Return [x, y] of the center of cell containing provided text 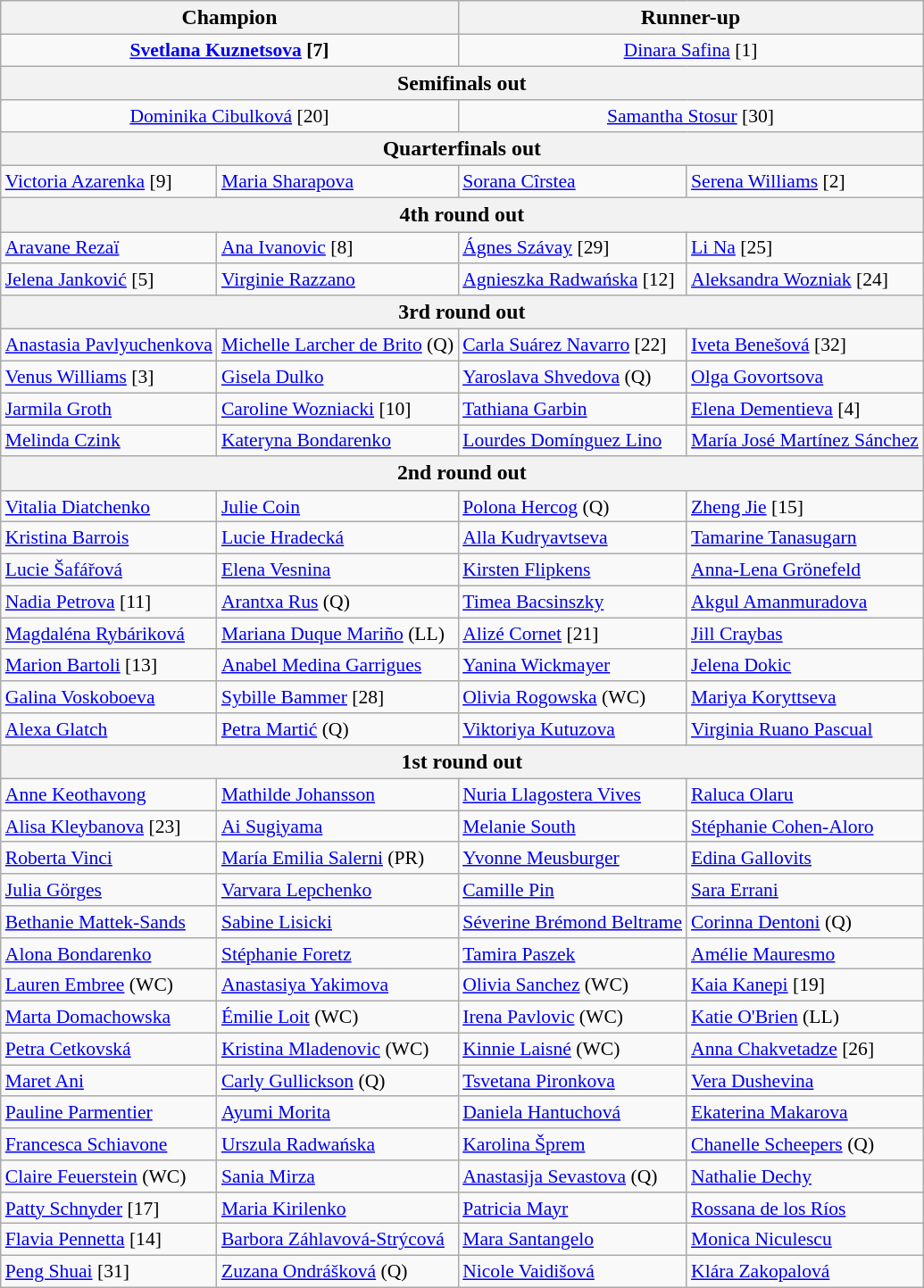
Semifinals out [462, 84]
Julie Coin [337, 507]
Rossana de los Ríos [805, 1209]
Kinnie Laisné (WC) [572, 1050]
Vitalia Diatchenko [109, 507]
Yaroslava Shvedova (Q) [572, 378]
Yanina Wickmayer [572, 666]
Elena Dementieva [4] [805, 409]
Kaia Kanepi [19] [805, 985]
Michelle Larcher de Brito (Q) [337, 345]
Katie O'Brien (LL) [805, 1018]
Melinda Czink [109, 441]
Alizé Cornet [21] [572, 634]
Urszula Radwańska [337, 1144]
Elena Vesnina [337, 570]
Mathilde Johansson [337, 795]
Serena Williams [2] [805, 182]
Venus Williams [3] [109, 378]
Dinara Safina [1] [691, 51]
Alona Bondarenko [109, 954]
Galina Voskoboeva [109, 697]
Magdaléna Rybáriková [109, 634]
Anastasiya Yakimova [337, 985]
Vera Dushevina [805, 1081]
Anna-Lena Grönefeld [805, 570]
Lauren Embree (WC) [109, 985]
1st round out [462, 762]
Ágnes Szávay [29] [572, 248]
Viktoriya Kutuzova [572, 729]
Olga Govortsova [805, 378]
Yvonne Meusburger [572, 859]
Barbora Záhlavová-Strýcová [337, 1240]
Agnieszka Radwańska [12] [572, 280]
Peng Shuai [31] [109, 1272]
Marta Domachowska [109, 1018]
Iveta Benešová [32] [805, 345]
Tamira Paszek [572, 954]
Li Na [25] [805, 248]
Samantha Stosur [30] [691, 117]
Francesca Schiavone [109, 1144]
Patty Schnyder [17] [109, 1209]
Séverine Brémond Beltrame [572, 922]
Patricia Mayr [572, 1209]
Zheng Jie [15] [805, 507]
Sybille Bammer [28] [337, 697]
Alexa Glatch [109, 729]
Kirsten Flipkens [572, 570]
Stéphanie Foretz [337, 954]
Ayumi Morita [337, 1113]
Maria Sharapova [337, 182]
Anastasija Sevastova (Q) [572, 1176]
Sabine Lisicki [337, 922]
Claire Feuerstein (WC) [109, 1176]
Monica Niculescu [805, 1240]
Carla Suárez Navarro [22] [572, 345]
Maret Ani [109, 1081]
Klára Zakopalová [805, 1272]
Virginie Razzano [337, 280]
Nuria Llagostera Vives [572, 795]
4th round out [462, 215]
Svetlana Kuznetsova [7] [229, 51]
Melanie South [572, 827]
Gisela Dulko [337, 378]
Runner-up [691, 18]
Anastasia Pavlyuchenkova [109, 345]
Dominika Cibulková [20] [229, 117]
Ana Ivanovic [8] [337, 248]
Jill Craybas [805, 634]
María Emilia Salerni (PR) [337, 859]
Alla Kudryavtseva [572, 538]
Edina Gallovits [805, 859]
3rd round out [462, 312]
Corinna Dentoni (Q) [805, 922]
Camille Pin [572, 890]
Nadia Petrova [11] [109, 602]
Akgul Amanmuradova [805, 602]
Roberta Vinci [109, 859]
Carly Gullickson (Q) [337, 1081]
Petra Martić (Q) [337, 729]
Pauline Parmentier [109, 1113]
Lucie Hradecká [337, 538]
Chanelle Scheepers (Q) [805, 1144]
Karolina Šprem [572, 1144]
Kristina Barrois [109, 538]
Ekaterina Makarova [805, 1113]
Varvara Lepchenko [337, 890]
Sania Mirza [337, 1176]
Lucie Šafářová [109, 570]
Nathalie Dechy [805, 1176]
Caroline Wozniacki [10] [337, 409]
Sorana Cîrstea [572, 182]
Kristina Mladenovic (WC) [337, 1050]
Kateryna Bondarenko [337, 441]
Olivia Rogowska (WC) [572, 697]
Champion [229, 18]
Irena Pavlovic (WC) [572, 1018]
2nd round out [462, 474]
Amélie Mauresmo [805, 954]
Tamarine Tanasugarn [805, 538]
Quarterfinals out [462, 149]
Aravane Rezaï [109, 248]
Jelena Dokic [805, 666]
Polona Hercog (Q) [572, 507]
Ai Sugiyama [337, 827]
Sara Errani [805, 890]
Mariana Duque Mariño (LL) [337, 634]
Lourdes Domínguez Lino [572, 441]
Marion Bartoli [13] [109, 666]
Alisa Kleybanova [23] [109, 827]
Virginia Ruano Pascual [805, 729]
Anna Chakvetadze [26] [805, 1050]
Anabel Medina Garrigues [337, 666]
Olivia Sanchez (WC) [572, 985]
Zuzana Ondrášková (Q) [337, 1272]
Jarmila Groth [109, 409]
Mariya Koryttseva [805, 697]
Timea Bacsinszky [572, 602]
Stéphanie Cohen-Aloro [805, 827]
Arantxa Rus (Q) [337, 602]
Aleksandra Wozniak [24] [805, 280]
Julia Görges [109, 890]
Maria Kirilenko [337, 1209]
Anne Keothavong [109, 795]
Jelena Janković [5] [109, 280]
Émilie Loit (WC) [337, 1018]
Mara Santangelo [572, 1240]
Victoria Azarenka [9] [109, 182]
Tsvetana Pironkova [572, 1081]
María José Martínez Sánchez [805, 441]
Flavia Pennetta [14] [109, 1240]
Tathiana Garbin [572, 409]
Raluca Olaru [805, 795]
Petra Cetkovská [109, 1050]
Nicole Vaidišová [572, 1272]
Daniela Hantuchová [572, 1113]
Bethanie Mattek-Sands [109, 922]
